Capture the cell that displays the provided text and extract its (x, y) central coordinate. 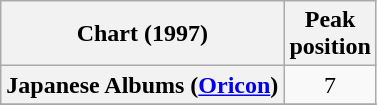
Japanese Albums (Oricon) (142, 85)
Peakposition (330, 34)
Chart (1997) (142, 34)
7 (330, 85)
